Capture the cell that displays the provided text and extract its (x, y) central coordinate. 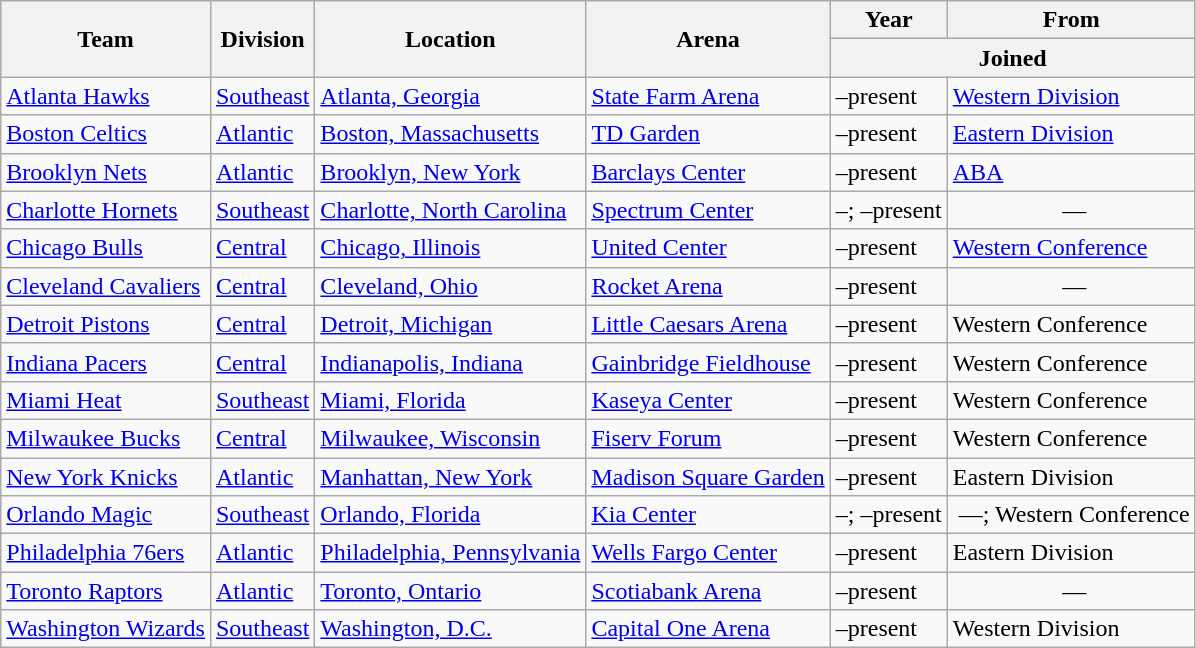
Orlando Magic (106, 515)
New York Knicks (106, 477)
—; Western Conference (1071, 515)
Rocket Arena (708, 286)
Boston, Massachusetts (450, 134)
Orlando, Florida (450, 515)
Washington, D.C. (450, 629)
Atlanta Hawks (106, 96)
Miami, Florida (450, 400)
Cleveland, Ohio (450, 286)
Miami Heat (106, 400)
Philadelphia 76ers (106, 553)
Scotiabank Arena (708, 591)
Chicago Bulls (106, 248)
Year (888, 20)
Arena (708, 39)
Charlotte, North Carolina (450, 210)
TD Garden (708, 134)
Location (450, 39)
Fiserv Forum (708, 438)
Brooklyn, New York (450, 172)
Boston Celtics (106, 134)
Charlotte Hornets (106, 210)
Team (106, 39)
Washington Wizards (106, 629)
From (1071, 20)
Little Caesars Arena (708, 324)
Indianapolis, Indiana (450, 362)
United Center (708, 248)
Madison Square Garden (708, 477)
ABA (1071, 172)
Capital One Arena (708, 629)
Chicago, Illinois (450, 248)
Cleveland Cavaliers (106, 286)
Indiana Pacers (106, 362)
Detroit, Michigan (450, 324)
Barclays Center (708, 172)
State Farm Arena (708, 96)
Brooklyn Nets (106, 172)
Wells Fargo Center (708, 553)
Atlanta, Georgia (450, 96)
Division (262, 39)
Spectrum Center (708, 210)
Detroit Pistons (106, 324)
Manhattan, New York (450, 477)
Toronto Raptors (106, 591)
Philadelphia, Pennsylvania (450, 553)
Milwaukee, Wisconsin (450, 438)
Toronto, Ontario (450, 591)
Joined (1012, 58)
Kia Center (708, 515)
Gainbridge Fieldhouse (708, 362)
Milwaukee Bucks (106, 438)
Kaseya Center (708, 400)
